Detect which cell encompasses the target text, then output its (X, Y) center coordinate. 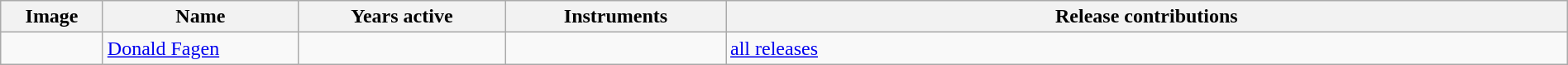
Years active (402, 17)
all releases (1147, 48)
Name (200, 17)
Donald Fagen (200, 48)
Release contributions (1147, 17)
Image (52, 17)
Instruments (615, 17)
